Pinpoint the cell where the given text exists, returning its (X, Y) midpoint coordinate. 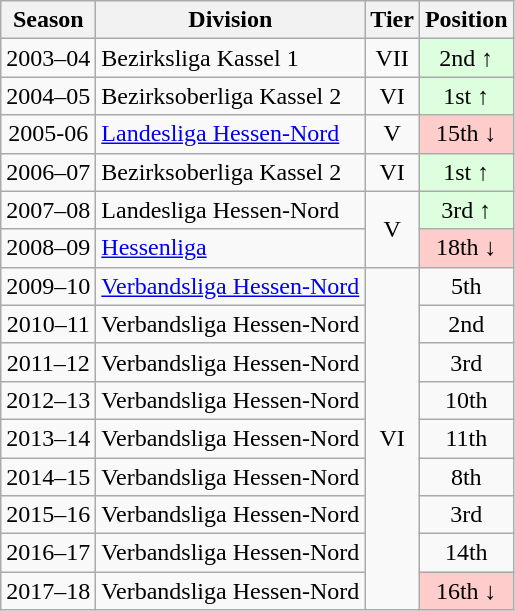
15th ↓ (466, 134)
10th (466, 400)
2013–14 (48, 438)
Position (466, 20)
2011–12 (48, 362)
2003–04 (48, 58)
Season (48, 20)
18th ↓ (466, 248)
Hessenliga (230, 248)
2nd (466, 324)
VII (392, 58)
8th (466, 477)
2017–18 (48, 591)
2012–13 (48, 400)
2014–15 (48, 477)
2005-06 (48, 134)
2nd ↑ (466, 58)
2006–07 (48, 172)
2007–08 (48, 210)
Division (230, 20)
5th (466, 286)
2010–11 (48, 324)
2009–10 (48, 286)
14th (466, 553)
2008–09 (48, 248)
16th ↓ (466, 591)
2004–05 (48, 96)
3rd ↑ (466, 210)
2015–16 (48, 515)
Bezirksliga Kassel 1 (230, 58)
Tier (392, 20)
2016–17 (48, 553)
11th (466, 438)
